Return [X, Y] of the center of cell containing provided text 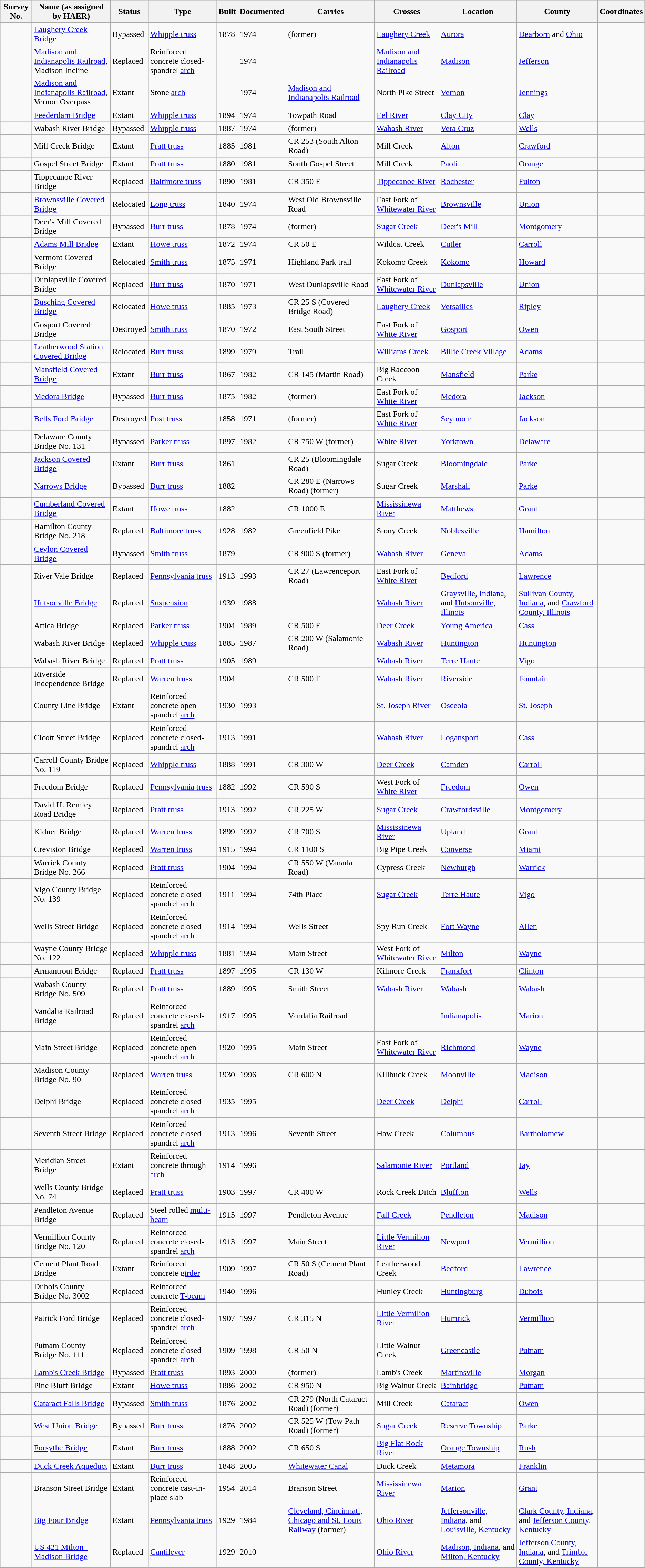
Cement Plant Road Bridge [71, 1269]
1907 [227, 1318]
Upland [478, 832]
1894 [227, 115]
CR 350 E [331, 181]
1979 [262, 352]
CR 750 W (former) [331, 441]
Lamb's Creek Bridge [71, 1372]
CR 50 N [331, 1350]
Logansport [478, 737]
Dubois [557, 1291]
Fort Wayne [478, 926]
1887 [227, 128]
Eel River [407, 115]
River Vale Bridge [71, 576]
Feederdam Bridge [71, 115]
CR 1000 E [331, 509]
Brownsville [478, 204]
Yorktown [478, 441]
Long truss [182, 204]
Vermillion County Bridge No. 120 [71, 1242]
Reinforced concrete girder [182, 1269]
Branson Street [331, 1488]
Indianapolis [478, 1016]
1880 [227, 164]
Putnam County Bridge No. 111 [71, 1350]
Reinforced concrete through arch [182, 1165]
1972 [262, 329]
Osceola [478, 706]
Franklin [557, 1466]
1935 [227, 1102]
Kilmore Creek [407, 971]
Orange [557, 164]
Busching Covered Bridge [71, 307]
Crawfordsville [478, 809]
Cicott Street Bridge [71, 737]
Jay [557, 1165]
Cypress Creek [407, 867]
CR 700 S [331, 832]
Attica Bridge [71, 625]
Delphi [478, 1102]
Moonville [478, 1075]
Vandalia Railroad Bridge [71, 1016]
Fulton [557, 181]
West Fork of White River [407, 787]
Hamilton [557, 531]
1911 [227, 894]
Seventh Street [331, 1133]
Warrick County Bridge No. 266 [71, 867]
1848 [227, 1466]
CR 525 W (Tow Path Road) (former) [331, 1426]
Jackson Covered Bridge [71, 464]
Ceylon Covered Bridge [71, 553]
Newburgh [478, 867]
Big Flat Rock River [407, 1448]
Madison and Indianapolis Railroad, Madison Incline [71, 61]
Clay City [478, 115]
Towpath Road [331, 115]
Bloomingdale [478, 464]
Camden [478, 764]
1917 [227, 1016]
White River [407, 441]
1893 [227, 1372]
Newport [478, 1242]
Duck Creek Aqueduct [71, 1466]
Frankfort [478, 971]
Bainbridge [478, 1385]
North Pike Street [407, 93]
East South Street [331, 329]
1881 [227, 953]
Haw Creek [407, 1133]
Huntingburg [478, 1291]
Reinforced concrete cast-in-place slab [182, 1488]
Type [182, 12]
Wabash County Bridge No. 509 [71, 988]
Steel rolled multi-beam [182, 1214]
2000 [262, 1372]
Leatherwood Station Covered Bridge [71, 352]
Madison County Bridge No. 90 [71, 1075]
Young America [478, 625]
Lamb's Creek [407, 1372]
CR 50 S (Cement Plant Road) [331, 1269]
CR 27 (Lawrenceport Road) [331, 576]
1879 [227, 553]
Delaware [557, 441]
Leatherwood Creek [407, 1269]
Narrows Bridge [71, 486]
Carroll County Bridge No. 119 [71, 764]
Humrick [478, 1318]
Miami [557, 849]
Riverside [478, 679]
Fall Creek [407, 1214]
Wells County Bridge No. 74 [71, 1192]
West Old Brownsville Road [331, 204]
Clark County, Indiana, and Jefferson County, Kentucky [557, 1520]
Suspension [182, 603]
1903 [227, 1192]
Dunlapsville [478, 285]
Seventh Street Bridge [71, 1133]
Alton [478, 146]
Versailles [478, 307]
Coordinates [621, 12]
Vernon [478, 93]
St. Joseph River [407, 706]
2014 [262, 1488]
Warrick [557, 867]
Jefferson [557, 61]
Gosport [478, 329]
1973 [262, 307]
Wildcat Creek [407, 244]
Cutler [478, 244]
Pine Bluff Bridge [71, 1385]
Status [130, 12]
Delphi Bridge [71, 1102]
1920 [227, 1048]
Tippecanoe River [407, 181]
CR 279 (North Cataract Road) (former) [331, 1403]
Converse [478, 849]
Columbus [478, 1133]
Vigo County Bridge No. 139 [71, 894]
County Line Bridge [71, 706]
Hunley Creek [407, 1291]
Post truss [182, 419]
Riverside–Independence Bridge [71, 679]
West Fork of Whitewater River [407, 953]
2005 [262, 1466]
Howard [557, 262]
St. Joseph [557, 706]
Pendleton Avenue [331, 1214]
CR 200 W (Salamonie Road) [331, 643]
Fountain [557, 679]
CR 950 N [331, 1385]
David H. Remley Road Bridge [71, 809]
Whitewater Canal [331, 1466]
Killbuck Creek [407, 1075]
1861 [227, 464]
Dearborn and Ohio [557, 34]
Geneva [478, 553]
Graysville, Indiana, and Hutsonville, Illinois [478, 603]
Big Pipe Creek [407, 849]
Cataract Falls Bridge [71, 1403]
Forsythe Bridge [71, 1448]
Bartholomew [557, 1133]
1872 [227, 244]
CR 900 S (former) [331, 553]
CR 130 W [331, 971]
Freedom Bridge [71, 787]
Bells Ford Bridge [71, 419]
Jefferson County, Indiana, and Trimble County, Kentucky [557, 1552]
Dubois County Bridge No. 3002 [71, 1291]
Smith Street [331, 988]
CR 25 (Bloomingdale Road) [331, 464]
CR 280 E (Narrows Road) (former) [331, 486]
Allen [557, 926]
Rush [557, 1448]
Rochester [478, 181]
Seymour [478, 419]
Clinton [557, 971]
CR 400 W [331, 1192]
Big Raccoon Creek [407, 374]
1984 [262, 1520]
1890 [227, 181]
Stony Creek [407, 531]
County [557, 12]
Stone arch [182, 93]
Milton [478, 953]
74th Place [331, 894]
Williams Creek [407, 352]
1867 [227, 374]
CR 253 (South Alton Road) [331, 146]
Brownsville Covered Bridge [71, 204]
1858 [227, 419]
South Gospel Street [331, 164]
Clay [557, 115]
Medora [478, 396]
Big Four Bridge [71, 1520]
Reinforced concrete T-beam [182, 1291]
Creviston Bridge [71, 849]
Carries [331, 12]
Big Walnut Creek [407, 1385]
Kidner Bridge [71, 832]
1889 [227, 988]
CR 590 S [331, 787]
1928 [227, 531]
Vera Cruz [478, 128]
Crosses [407, 12]
Hutsonville Bridge [71, 603]
Duck Creek [407, 1466]
Bluffton [478, 1192]
Jeffersonville, Indiana, and Louisville, Kentucky [478, 1520]
Dunlapsville Covered Bridge [71, 285]
Jennings [557, 93]
Richmond [478, 1048]
Built [227, 12]
Matthews [478, 509]
Reserve Township [478, 1426]
Medora Bridge [71, 396]
Rock Creek Ditch [407, 1192]
Tippecanoe River Bridge [71, 181]
Aurora [478, 34]
Wells Street [331, 926]
Mansfield [478, 374]
CR 225 W [331, 809]
Marshall [478, 486]
Billie Creek Village [478, 352]
1988 [262, 603]
1905 [227, 661]
Delaware County Bridge No. 131 [71, 441]
Cantilever [182, 1552]
Vandalia Railroad [331, 1016]
US 421 Milton–Madison Bridge [71, 1552]
CR 550 W (Vanada Road) [331, 867]
1987 [262, 643]
CR 145 (Martin Road) [331, 374]
CR 300 W [331, 764]
Cumberland Covered Bridge [71, 509]
CR 315 N [331, 1318]
Adams Mill Bridge [71, 244]
1886 [227, 1385]
Little Walnut Creek [407, 1350]
West Union Bridge [71, 1426]
CR 1100 S [331, 849]
CR 25 S (Covered Bridge Road) [331, 307]
Cataract [478, 1403]
Wayne County Bridge No. 122 [71, 953]
Crawford [557, 146]
Mill Creek Bridge [71, 146]
Cleveland, Cincinnati, Chicago and St. Louis Railway (former) [331, 1520]
Ripley [557, 307]
Greencastle [478, 1350]
Pendleton Avenue Bridge [71, 1214]
Kokomo [478, 262]
Greenfield Pike [331, 531]
Salamonie River [407, 1165]
Madison and Indianapolis Railroad, Vernon Overpass [71, 93]
Metamora [478, 1466]
Orange Township [478, 1448]
Trail [331, 352]
Paoli [478, 164]
1939 [227, 603]
CR 50 E [331, 244]
Freedom [478, 787]
Hamilton County Bridge No. 218 [71, 531]
Portland [478, 1165]
Pendleton [478, 1214]
Deer's Mill Covered Bridge [71, 226]
Laughery Creek Bridge [71, 34]
Documented [262, 12]
Martinsville [478, 1372]
CR 600 N [331, 1075]
Patrick Ford Bridge [71, 1318]
Name (as assigned by HAER) [71, 12]
Wells Street Bridge [71, 926]
Kokomo Creek [407, 262]
Noblesville [478, 531]
Meridian Street Bridge [71, 1165]
Armantrout Bridge [71, 971]
Location [478, 12]
2010 [262, 1552]
Spy Run Creek [407, 926]
Madison, Indiana, and Milton, Kentucky [478, 1552]
Vermont Covered Bridge [71, 262]
Gosport Covered Bridge [71, 329]
1998 [262, 1350]
1840 [227, 204]
Gospel Street Bridge [71, 164]
Morgan [557, 1372]
Highland Park trail [331, 262]
Sullivan County, Indiana, and Crawford County, Illinois [557, 603]
West Dunlapsville Road [331, 285]
1940 [227, 1291]
Survey No. [16, 12]
Main Street Bridge [71, 1048]
Branson Street Bridge [71, 1488]
1954 [227, 1488]
Deer's Mill [478, 226]
CR 650 S [331, 1448]
Mansfield Covered Bridge [71, 374]
